Return [x, y] of the center of cell containing provided text 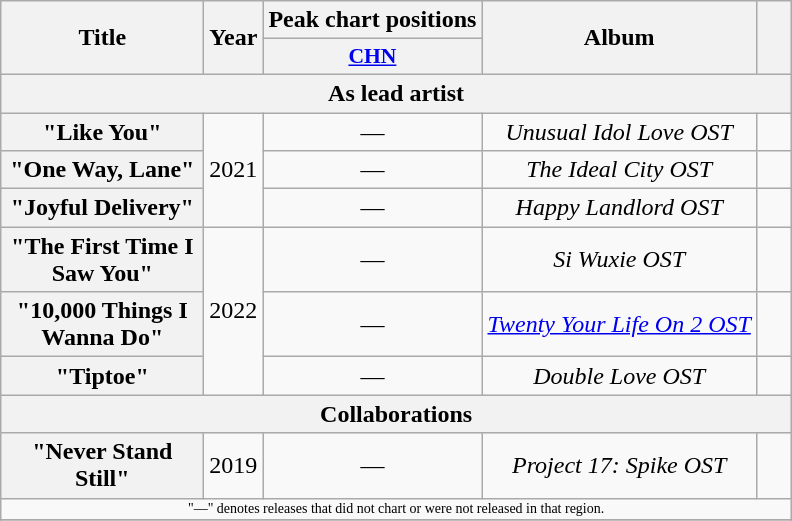
2019 [234, 466]
Title [102, 38]
"Never Stand Still" [102, 466]
Twenty Your Life On 2 OST [619, 324]
"The First Time I Saw You" [102, 260]
Album [619, 38]
"—" denotes releases that did not chart or were not released in that region. [396, 509]
CHN [372, 57]
Peak chart positions [372, 20]
Collaborations [396, 414]
Happy Landlord OST [619, 208]
The Ideal City OST [619, 170]
Double Love OST [619, 376]
As lead artist [396, 93]
"Like You" [102, 131]
Si Wuxie OST [619, 260]
Year [234, 38]
"One Way, Lane" [102, 170]
2021 [234, 169]
"Tiptoe" [102, 376]
2022 [234, 311]
Unusual Idol Love OST [619, 131]
Project 17: Spike OST [619, 466]
"Joyful Delivery" [102, 208]
"10,000 Things I Wanna Do" [102, 324]
